Locate the cell with the specified text and output its [X, Y] center coordinate. 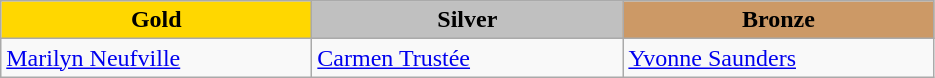
Gold [156, 20]
Marilyn Neufville [156, 58]
Yvonne Saunders [778, 58]
Carmen Trustée [468, 58]
Silver [468, 20]
Bronze [778, 20]
